Identify which cell holds the provided text, then report its (X, Y) central coordinate. 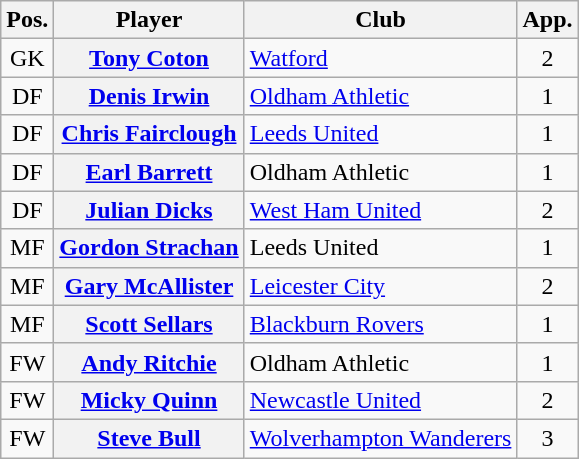
GK (28, 58)
Chris Fairclough (149, 134)
Watford (380, 58)
Club (380, 20)
Blackburn Rovers (380, 324)
Player (149, 20)
Gary McAllister (149, 286)
Denis Irwin (149, 96)
Pos. (28, 20)
Leicester City (380, 286)
Tony Coton (149, 58)
Earl Barrett (149, 172)
Steve Bull (149, 438)
Newcastle United (380, 400)
West Ham United (380, 210)
Micky Quinn (149, 400)
3 (548, 438)
Gordon Strachan (149, 248)
Andy Ritchie (149, 362)
App. (548, 20)
Scott Sellars (149, 324)
Julian Dicks (149, 210)
Wolverhampton Wanderers (380, 438)
